From the cell containing the given text, extract its center point as (x, y) coordinate. 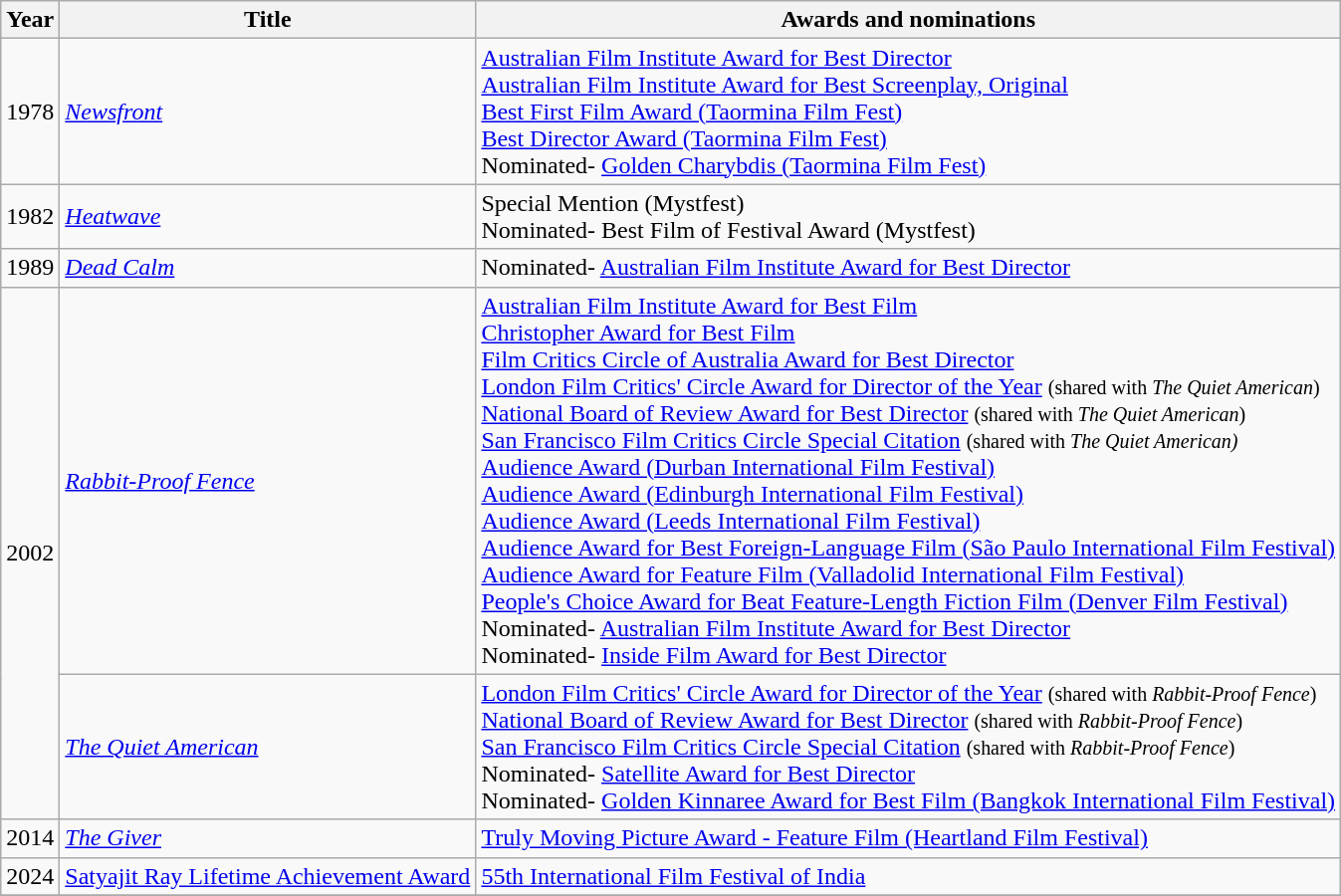
Heatwave (268, 217)
2024 (30, 876)
The Quiet American (268, 747)
Title (268, 20)
Year (30, 20)
The Giver (268, 838)
Satyajit Ray Lifetime Achievement Award (268, 876)
55th International Film Festival of India (908, 876)
1982 (30, 217)
Special Mention (Mystfest)Nominated- Best Film of Festival Award (Mystfest) (908, 217)
Truly Moving Picture Award - Feature Film (Heartland Film Festival) (908, 838)
2002 (30, 554)
Newsfront (268, 112)
Rabbit-Proof Fence (268, 480)
1989 (30, 268)
1978 (30, 112)
Nominated- Australian Film Institute Award for Best Director (908, 268)
Dead Calm (268, 268)
2014 (30, 838)
Awards and nominations (908, 20)
